Return (X, Y) of the center of cell containing provided text 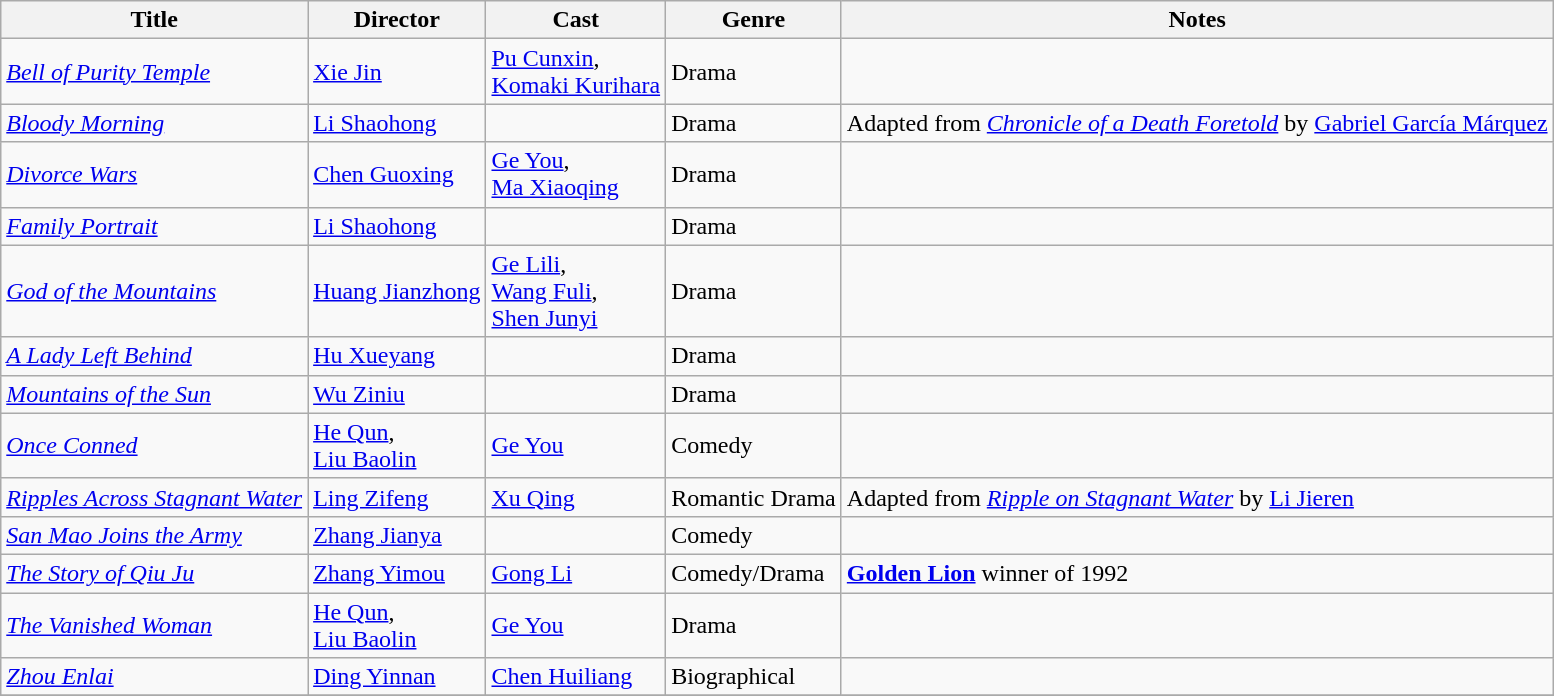
Notes (1197, 20)
Zhang Jianya (397, 535)
Xu Qing (576, 497)
Chen Guoxing (397, 174)
Golden Lion winner of 1992 (1197, 573)
Director (397, 20)
Once Conned (154, 446)
Pu Cunxin,Komaki Kurihara (576, 72)
A Lady Left Behind (154, 356)
Biographical (754, 677)
Chen Huiliang (576, 677)
Wu Ziniu (397, 394)
Zhang Yimou (397, 573)
Title (154, 20)
Genre (754, 20)
Ling Zifeng (397, 497)
Cast (576, 20)
Family Portrait (154, 226)
Gong Li (576, 573)
The Story of Qiu Ju (154, 573)
Divorce Wars (154, 174)
Adapted from Ripple on Stagnant Water by Li Jieren (1197, 497)
Hu Xueyang (397, 356)
Bloody Morning (154, 123)
Mountains of the Sun (154, 394)
Huang Jianzhong (397, 291)
Xie Jin (397, 72)
Adapted from Chronicle of a Death Foretold by Gabriel García Márquez (1197, 123)
Ge You,Ma Xiaoqing (576, 174)
Ge Lili,Wang Fuli,Shen Junyi (576, 291)
The Vanished Woman (154, 624)
Romantic Drama (754, 497)
Ding Yinnan (397, 677)
Zhou Enlai (154, 677)
Ripples Across Stagnant Water (154, 497)
Bell of Purity Temple (154, 72)
San Mao Joins the Army (154, 535)
God of the Mountains (154, 291)
Comedy/Drama (754, 573)
